Determine the (X, Y) coordinate at the center of the cell enclosing the given text.  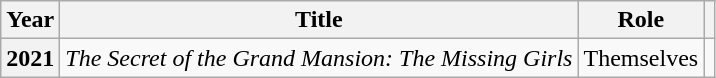
2021 (30, 58)
Title (319, 20)
Year (30, 20)
The Secret of the Grand Mansion: The Missing Girls (319, 58)
Role (641, 20)
Themselves (641, 58)
